Detect which cell encompasses the target text, then output its [x, y] center coordinate. 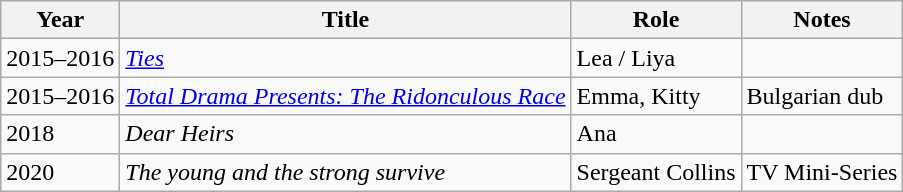
Ana [656, 134]
2020 [60, 172]
TV Mini-Series [822, 172]
Dear Heirs [346, 134]
Role [656, 20]
The young and the strong survive [346, 172]
Notes [822, 20]
Year [60, 20]
2018 [60, 134]
Bulgarian dub [822, 96]
Title [346, 20]
Lea / Liya [656, 58]
Ties [346, 58]
Total Drama Presents: The Ridonculous Race [346, 96]
Sergeant Collins [656, 172]
Emma, Kitty [656, 96]
